Extract the (x, y) coordinate from the center of the cell holding the provided text.  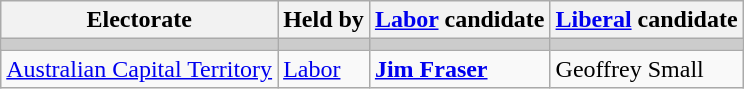
Jim Fraser (460, 69)
Labor (324, 69)
Geoffrey Small (646, 69)
Australian Capital Territory (140, 69)
Held by (324, 20)
Liberal candidate (646, 20)
Electorate (140, 20)
Labor candidate (460, 20)
